For the text-containing cell, return its midpoint in [X, Y] coordinate format. 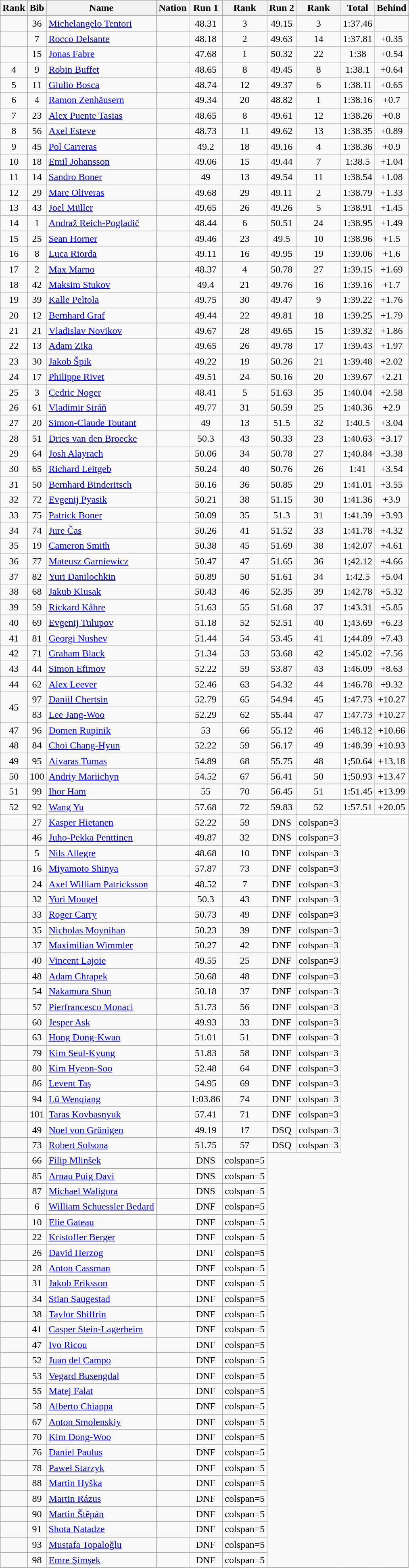
Alex Puente Tasias [102, 115]
+1.45 [391, 208]
1:38.79 [358, 193]
+0.35 [391, 39]
Lü Wenqiang [102, 1099]
William Schuessler Bedard [102, 1207]
Daniil Chertsin [102, 700]
Bernhard Graf [102, 315]
49.81 [282, 315]
49.68 [206, 193]
54.95 [206, 1084]
75 [37, 515]
54.94 [282, 700]
1:40.04 [358, 392]
1:48.39 [358, 746]
+13.18 [391, 761]
49.22 [206, 361]
49.77 [206, 407]
Maximilian Wimmler [102, 945]
91 [37, 1529]
50.27 [206, 945]
Axel William Patricksson [102, 884]
49.55 [206, 961]
Emil Johansson [102, 161]
49.19 [206, 1130]
+5.04 [391, 576]
50.73 [206, 914]
+20.05 [391, 807]
Arnau Puig Davi [102, 1176]
1:57.51 [358, 807]
Daniel Paulus [102, 1453]
Total [358, 8]
Vladimir Siráň [102, 407]
Dries van den Broecke [102, 438]
48.37 [206, 269]
50.89 [206, 576]
1:46.09 [358, 669]
49.26 [282, 208]
+1.69 [391, 269]
+3.04 [391, 423]
1:38.11 [358, 85]
50.18 [206, 992]
+0.7 [391, 100]
Levent Taş [102, 1084]
49.46 [206, 239]
48.74 [206, 85]
Axel Esteve [102, 131]
Evgenij Tulupov [102, 623]
Vincent Lajoie [102, 961]
Bib [37, 8]
1:39.06 [358, 254]
55.12 [282, 730]
+1.6 [391, 254]
51.18 [206, 623]
+2.02 [391, 361]
Taylor Shiffrin [102, 1314]
Andraž Reich-Pogladič [102, 223]
+1.04 [391, 161]
1:38.1 [358, 69]
50.23 [206, 930]
1:41.39 [358, 515]
+0.9 [391, 146]
Stian Saugestad [102, 1299]
Pierfrancesco Monaci [102, 1007]
Kim Dong-Woo [102, 1437]
Cameron Smith [102, 546]
47.68 [206, 54]
57.68 [206, 807]
52.48 [206, 1068]
+7.43 [391, 638]
88 [37, 1483]
1;50.93 [358, 776]
1:39.15 [358, 269]
Josh Alayrach [102, 454]
1:38.91 [358, 208]
+1.33 [391, 193]
60 [37, 1022]
97 [37, 700]
+10.66 [391, 730]
1:38.96 [358, 239]
59.83 [282, 807]
99 [37, 792]
+1.08 [391, 177]
1;40.84 [358, 454]
1:38.16 [358, 100]
1:40.63 [358, 438]
Andriy Mariichyn [102, 776]
52.79 [206, 700]
Kasper Hietanen [102, 822]
Kalle Peltola [102, 300]
52.46 [206, 684]
+1.5 [391, 239]
Nicholas Moynihan [102, 930]
49.87 [206, 838]
49.2 [206, 146]
Sean Horner [102, 239]
Anton Smolenskiy [102, 1421]
57.87 [206, 868]
1:37.46 [358, 23]
51.44 [206, 638]
50.09 [206, 515]
51.5 [282, 423]
+1.86 [391, 331]
Martin Štĕpán [102, 1514]
49.06 [206, 161]
48.73 [206, 131]
+13.47 [391, 776]
50.33 [282, 438]
49.78 [282, 346]
+5.85 [391, 607]
Luca Riorda [102, 254]
Lee Jang-Woo [102, 715]
94 [37, 1099]
95 [37, 761]
+3.38 [391, 454]
56.17 [282, 746]
49.51 [206, 377]
Aivaras Tumas [102, 761]
Simon Efimov [102, 669]
Alex Leever [102, 684]
+2.58 [391, 392]
51.15 [282, 500]
54.32 [282, 684]
1:42.5 [358, 576]
Michelangelo Tentori [102, 23]
Cedric Noger [102, 392]
1:41 [358, 469]
48.44 [206, 223]
Wang Yu [102, 807]
+1.79 [391, 315]
61 [37, 407]
52.35 [282, 592]
85 [37, 1176]
Martin Rázus [102, 1499]
101 [37, 1114]
1:45.02 [358, 653]
Jakob Eriksson [102, 1283]
52.29 [206, 715]
David Herzog [102, 1253]
93 [37, 1545]
+6.23 [391, 623]
Kristoffer Berger [102, 1237]
51.73 [206, 1007]
1:41.01 [358, 484]
49.76 [282, 285]
Ramon Zenhäusern [102, 100]
+1.49 [391, 223]
49.16 [282, 146]
86 [37, 1084]
1:38.54 [358, 177]
49.63 [282, 39]
87 [37, 1191]
50.51 [282, 223]
55.44 [282, 715]
Vegard Busengdal [102, 1375]
50.76 [282, 469]
Vladislav Novikov [102, 331]
+4.32 [391, 530]
+9.32 [391, 684]
Miyamoto Shinya [102, 868]
Roger Carry [102, 914]
1:39.48 [358, 361]
51.65 [282, 561]
+7.56 [391, 653]
+4.61 [391, 546]
48.82 [282, 100]
49.93 [206, 1022]
Sandro Boner [102, 177]
+5.32 [391, 592]
Nation [173, 8]
Jakob Špik [102, 361]
Pol Carreras [102, 146]
+1.76 [391, 300]
1:38.35 [358, 131]
48.52 [206, 884]
1:51.45 [358, 792]
1:38.5 [358, 161]
51.83 [206, 1053]
Hong Dong-Kwan [102, 1038]
50.68 [206, 976]
83 [37, 715]
Nils Allegre [102, 853]
Simon-Claude Toutant [102, 423]
1:46.78 [358, 684]
49.15 [282, 23]
+0.89 [391, 131]
+4.66 [391, 561]
Yuri Mougel [102, 899]
Yuri Danilochkin [102, 576]
50.32 [282, 54]
1:40.36 [358, 407]
Casper Stein-Lagerheim [102, 1329]
Paweł Starzyk [102, 1468]
50.38 [206, 546]
Giulio Bosca [102, 85]
+3.17 [391, 438]
+13.99 [391, 792]
49.5 [282, 239]
Rickard Kåhre [102, 607]
49.4 [206, 285]
Max Marno [102, 269]
+1.97 [391, 346]
1:39.22 [358, 300]
48.41 [206, 392]
49.62 [282, 131]
Michael Waligora [102, 1191]
Joel Müller [102, 208]
53.87 [282, 669]
Juan del Campo [102, 1360]
78 [37, 1468]
Run 2 [282, 8]
Shota Natadze [102, 1529]
56.45 [282, 792]
Bernhard Binderitsch [102, 484]
Nakamura Shun [102, 992]
Richard Leitgeb [102, 469]
Domen Rupinik [102, 730]
52.51 [282, 623]
82 [37, 576]
51.75 [206, 1145]
48.31 [206, 23]
Ihor Ham [102, 792]
+0.64 [391, 69]
51.61 [282, 576]
+3.9 [391, 500]
Adam Zika [102, 346]
Run 1 [206, 8]
Marc Oliveras [102, 193]
50.06 [206, 454]
1;43.69 [358, 623]
56.41 [282, 776]
Mateusz Garniewicz [102, 561]
Name [102, 8]
+3.93 [391, 515]
1:39.32 [358, 331]
1:40.5 [358, 423]
48.18 [206, 39]
Robin Buffet [102, 69]
Georgi Nushev [102, 638]
81 [37, 638]
1:41.78 [358, 530]
49.37 [282, 85]
Jonas Fabre [102, 54]
80 [37, 1068]
+8.63 [391, 669]
+1.7 [391, 285]
92 [37, 807]
+3.54 [391, 469]
Taras Kovbasnyuk [102, 1114]
1:48.12 [358, 730]
50.24 [206, 469]
Jesper Ask [102, 1022]
1;44.89 [358, 638]
49.67 [206, 331]
50.59 [282, 407]
+2.21 [391, 377]
79 [37, 1053]
48.68 [206, 853]
Elie Gateau [102, 1222]
Jure Čas [102, 530]
1:39.25 [358, 315]
Jakub Klusak [102, 592]
1:41.36 [358, 500]
54.52 [206, 776]
90 [37, 1514]
Graham Black [102, 653]
1:37.81 [358, 39]
53.68 [282, 653]
Alberto Chiappa [102, 1406]
1:38.26 [358, 115]
96 [37, 730]
Choi Chang-Hyun [102, 746]
53.45 [282, 638]
50.43 [206, 592]
51.3 [282, 515]
49.61 [282, 115]
Philippe Rivet [102, 377]
57.41 [206, 1114]
Adam Chrapek [102, 976]
50.85 [282, 484]
+3.55 [391, 484]
51.68 [282, 607]
1:39.67 [358, 377]
89 [37, 1499]
1:03.86 [206, 1099]
55.75 [282, 761]
76 [37, 1453]
1:43.31 [358, 607]
Anton Cassman [102, 1268]
1:38 [358, 54]
Behind [391, 8]
1:38.36 [358, 146]
51.01 [206, 1038]
Robert Solsona [102, 1145]
Maksim Stukov [102, 285]
+0.65 [391, 85]
49.47 [282, 300]
Martin Hyška [102, 1483]
Filip Mlinšek [102, 1160]
49.54 [282, 177]
Ivo Ricou [102, 1345]
100 [37, 776]
84 [37, 746]
+2.9 [391, 407]
54.89 [206, 761]
Rocco Delsante [102, 39]
+10.93 [391, 746]
Kim Seul-Kyung [102, 1053]
Evgenij Pyasik [102, 500]
Emre Şimşek [102, 1560]
1;42.12 [358, 561]
51.69 [282, 546]
51.52 [282, 530]
+0.54 [391, 54]
Noel von Grünigen [102, 1130]
Juho-Pekka Penttinen [102, 838]
Mustafa Topaloğlu [102, 1545]
Kim Hyeon-Soo [102, 1068]
51.34 [206, 653]
1:39.16 [358, 285]
Patrick Boner [102, 515]
1:42.78 [358, 592]
1:42.07 [358, 546]
49.75 [206, 300]
+0.8 [391, 115]
77 [37, 561]
Matej Falat [102, 1391]
98 [37, 1560]
49.34 [206, 100]
49.45 [282, 69]
1;50.64 [358, 761]
1:38.95 [358, 223]
49.95 [282, 254]
50.21 [206, 500]
1:39.43 [358, 346]
50.47 [206, 561]
